Find where the given text appears and provide that cell's center as (X, Y) coordinate. 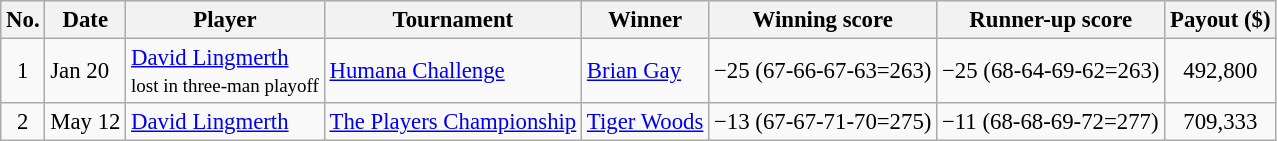
−11 (68-68-69-72=277) (1051, 122)
No. (23, 20)
May 12 (86, 122)
Humana Challenge (452, 72)
Brian Gay (646, 72)
Payout ($) (1220, 20)
Jan 20 (86, 72)
−25 (67-66-67-63=263) (823, 72)
Winning score (823, 20)
David Lingmerth (225, 122)
−13 (67-67-71-70=275) (823, 122)
492,800 (1220, 72)
Tournament (452, 20)
Winner (646, 20)
Tiger Woods (646, 122)
The Players Championship (452, 122)
1 (23, 72)
Runner-up score (1051, 20)
David Lingmerthlost in three-man playoff (225, 72)
Player (225, 20)
−25 (68-64-69-62=263) (1051, 72)
2 (23, 122)
Date (86, 20)
709,333 (1220, 122)
